Detect which cell encompasses the target text, then output its [x, y] center coordinate. 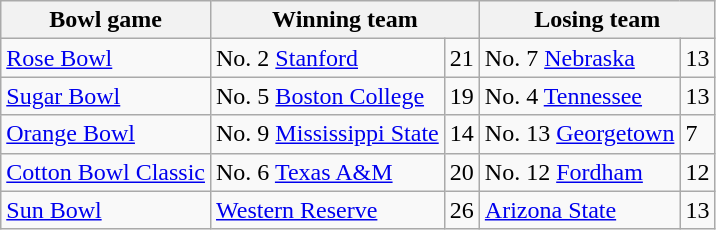
7 [698, 134]
No. 12 Fordham [580, 172]
26 [462, 210]
No. 9 Mississippi State [327, 134]
No. 6 Texas A&M [327, 172]
Rose Bowl [106, 58]
Losing team [597, 20]
No. 7 Nebraska [580, 58]
No. 5 Boston College [327, 96]
No. 2 Stanford [327, 58]
Sugar Bowl [106, 96]
12 [698, 172]
No. 4 Tennessee [580, 96]
Winning team [344, 20]
14 [462, 134]
19 [462, 96]
No. 13 Georgetown [580, 134]
Cotton Bowl Classic [106, 172]
21 [462, 58]
20 [462, 172]
Bowl game [106, 20]
Arizona State [580, 210]
Orange Bowl [106, 134]
Western Reserve [327, 210]
Sun Bowl [106, 210]
